Output the [X, Y] coordinate of the center of the cell containing the given text.  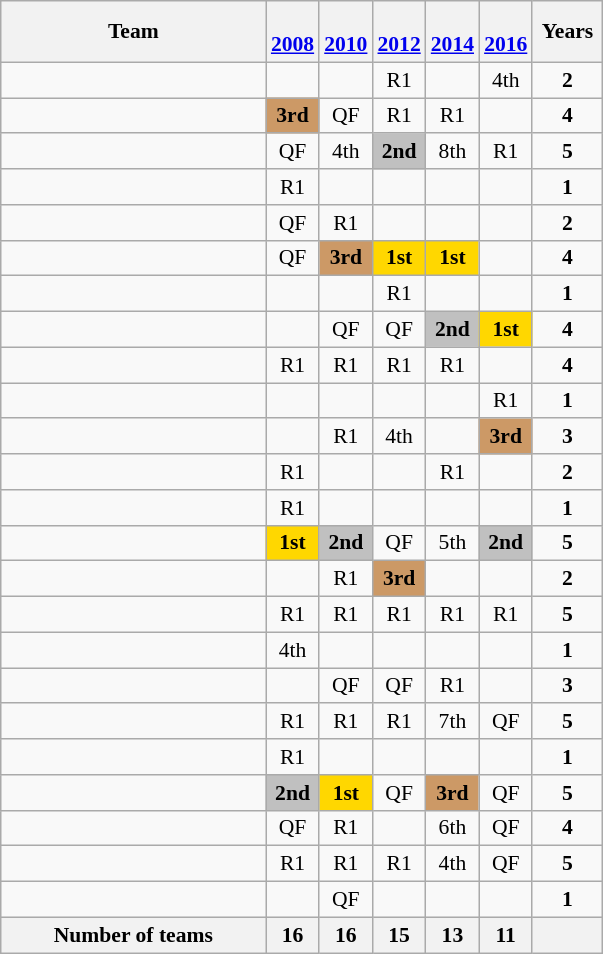
11 [506, 935]
5th [452, 543]
Number of teams [134, 935]
8th [452, 152]
7th [452, 722]
Team [134, 32]
6th [452, 828]
2014 [452, 32]
2008 [292, 32]
Years [567, 32]
15 [398, 935]
2010 [346, 32]
13 [452, 935]
2016 [506, 32]
2012 [398, 32]
